Locate the cell with the specified text and output its (X, Y) center coordinate. 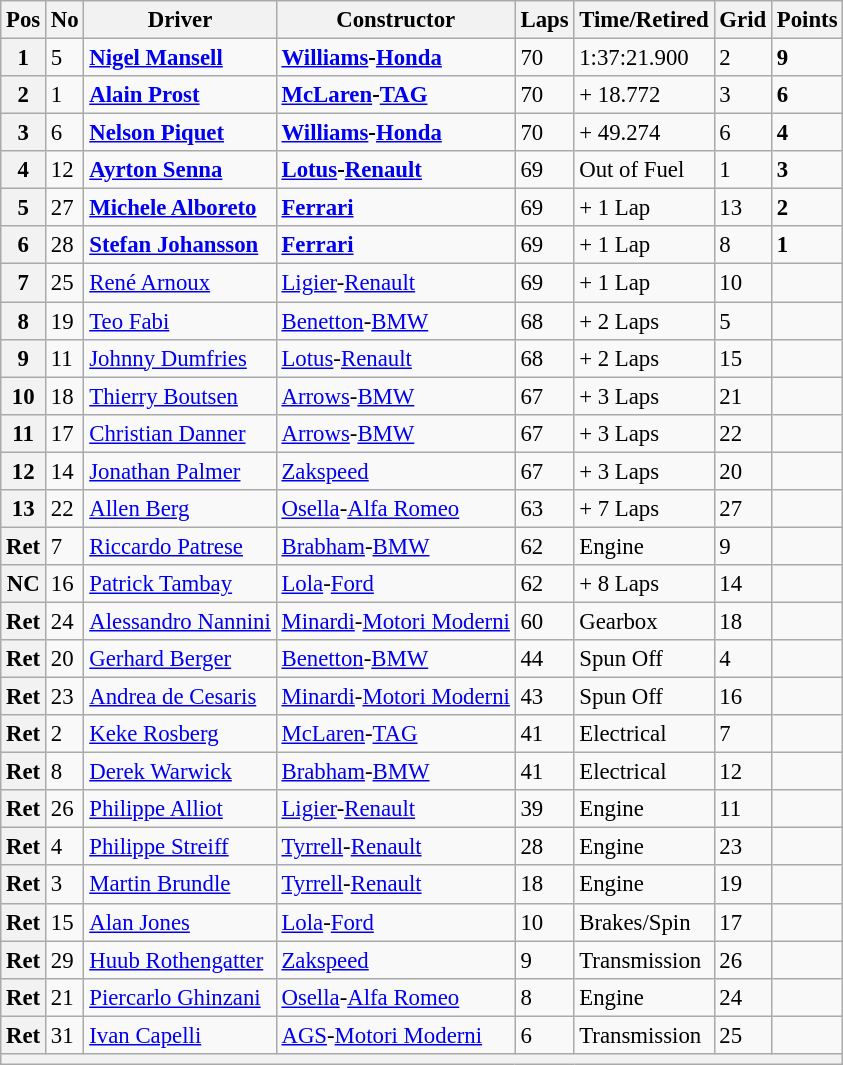
Derek Warwick (180, 772)
René Arnoux (180, 283)
Philippe Streiff (180, 847)
Alain Prost (180, 95)
Allen Berg (180, 509)
Time/Retired (644, 20)
Gearbox (644, 621)
Nelson Piquet (180, 133)
Gerhard Berger (180, 659)
31 (65, 1035)
Teo Fabi (180, 321)
Piercarlo Ghinzani (180, 997)
Grid (742, 20)
44 (544, 659)
Johnny Dumfries (180, 358)
Nigel Mansell (180, 58)
29 (65, 960)
NC (24, 584)
+ 49.274 (644, 133)
Ayrton Senna (180, 170)
Keke Rosberg (180, 734)
60 (544, 621)
Alessandro Nannini (180, 621)
Huub Rothengatter (180, 960)
Andrea de Cesaris (180, 697)
43 (544, 697)
Thierry Boutsen (180, 396)
Brakes/Spin (644, 922)
Philippe Alliot (180, 809)
+ 8 Laps (644, 584)
Alan Jones (180, 922)
Stefan Johansson (180, 245)
Patrick Tambay (180, 584)
+ 18.772 (644, 95)
Points (806, 20)
Christian Danner (180, 433)
+ 7 Laps (644, 509)
Jonathan Palmer (180, 471)
Martin Brundle (180, 885)
Driver (180, 20)
Pos (24, 20)
Ivan Capelli (180, 1035)
Riccardo Patrese (180, 546)
Out of Fuel (644, 170)
No (65, 20)
AGS-Motori Moderni (396, 1035)
1:37:21.900 (644, 58)
63 (544, 509)
Michele Alboreto (180, 208)
Laps (544, 20)
39 (544, 809)
Constructor (396, 20)
